Capture the cell that displays the provided text and extract its [X, Y] central coordinate. 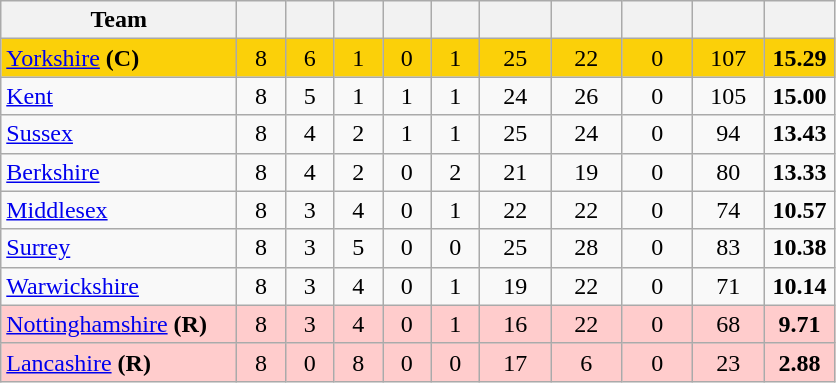
13.33 [800, 172]
10.14 [800, 286]
10.57 [800, 210]
71 [728, 286]
94 [728, 134]
13.43 [800, 134]
16 [516, 324]
Surrey [119, 248]
21 [516, 172]
10.38 [800, 248]
Sussex [119, 134]
9.71 [800, 324]
80 [728, 172]
Yorkshire (C) [119, 58]
Team [119, 20]
105 [728, 96]
Kent [119, 96]
68 [728, 324]
28 [586, 248]
Berkshire [119, 172]
23 [728, 362]
26 [586, 96]
Nottinghamshire (R) [119, 324]
17 [516, 362]
74 [728, 210]
Lancashire (R) [119, 362]
15.00 [800, 96]
83 [728, 248]
15.29 [800, 58]
107 [728, 58]
2.88 [800, 362]
Warwickshire [119, 286]
Middlesex [119, 210]
